Return the (X, Y) coordinate for the center point of the cell that contains the specified text.  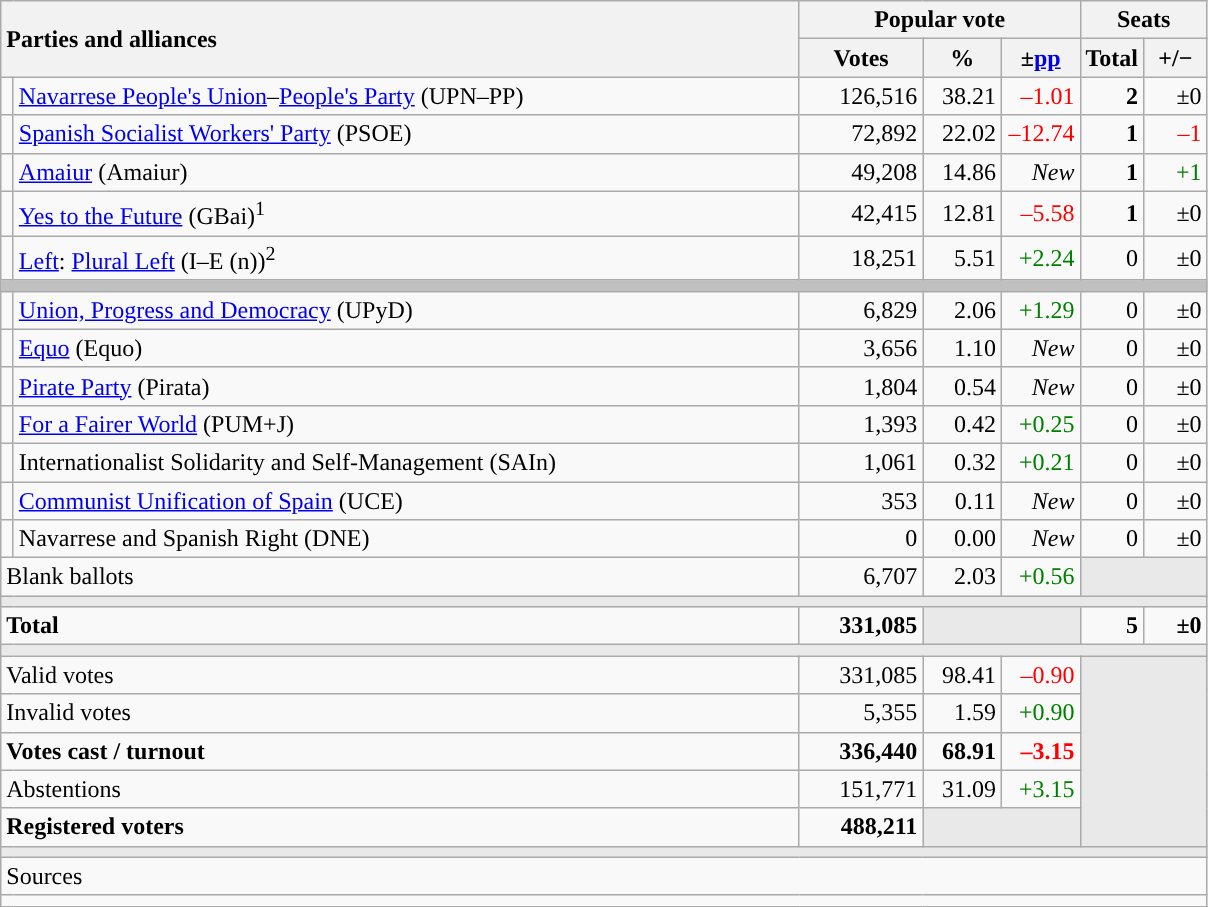
0.11 (962, 501)
1,393 (861, 424)
Abstentions (400, 789)
+1.29 (1040, 310)
42,415 (861, 214)
+0.21 (1040, 462)
% (962, 58)
+0.56 (1040, 577)
2 (1112, 96)
Valid votes (400, 675)
1.10 (962, 348)
3,656 (861, 348)
353 (861, 501)
18,251 (861, 258)
Invalid votes (400, 713)
336,440 (861, 751)
+/− (1176, 58)
5.51 (962, 258)
31.09 (962, 789)
Navarrese People's Union–People's Party (UPN–PP) (406, 96)
1,061 (861, 462)
Union, Progress and Democracy (UPyD) (406, 310)
12.81 (962, 214)
5 (1112, 626)
Registered voters (400, 827)
488,211 (861, 827)
Sources (604, 876)
Navarrese and Spanish Right (DNE) (406, 539)
2.03 (962, 577)
Blank ballots (400, 577)
Pirate Party (Pirata) (406, 386)
0.54 (962, 386)
Internationalist Solidarity and Self-Management (SAIn) (406, 462)
0.00 (962, 539)
Seats (1144, 20)
72,892 (861, 134)
Votes (861, 58)
0.42 (962, 424)
151,771 (861, 789)
Popular vote (940, 20)
+0.25 (1040, 424)
68.91 (962, 751)
6,707 (861, 577)
Spanish Socialist Workers' Party (PSOE) (406, 134)
+1 (1176, 172)
Parties and alliances (400, 39)
+3.15 (1040, 789)
5,355 (861, 713)
For a Fairer World (PUM+J) (406, 424)
Yes to the Future (GBai)1 (406, 214)
0.32 (962, 462)
–1 (1176, 134)
Votes cast / turnout (400, 751)
+2.24 (1040, 258)
1,804 (861, 386)
+0.90 (1040, 713)
Equo (Equo) (406, 348)
2.06 (962, 310)
98.41 (962, 675)
Left: Plural Left (I–E (n))2 (406, 258)
22.02 (962, 134)
49,208 (861, 172)
–12.74 (1040, 134)
126,516 (861, 96)
38.21 (962, 96)
Amaiur (Amaiur) (406, 172)
±pp (1040, 58)
14.86 (962, 172)
–3.15 (1040, 751)
6,829 (861, 310)
–1.01 (1040, 96)
–0.90 (1040, 675)
Communist Unification of Spain (UCE) (406, 501)
–5.58 (1040, 214)
1.59 (962, 713)
